Capture the cell that displays the provided text and extract its [X, Y] central coordinate. 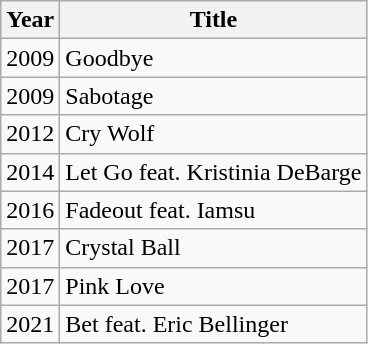
Bet feat. Eric Bellinger [214, 324]
Goodbye [214, 58]
Title [214, 20]
Crystal Ball [214, 248]
Fadeout feat. Iamsu [214, 210]
2021 [30, 324]
Let Go feat. Kristinia DeBarge [214, 172]
Pink Love [214, 286]
2014 [30, 172]
Sabotage [214, 96]
2012 [30, 134]
Year [30, 20]
2016 [30, 210]
Cry Wolf [214, 134]
